Detect which cell encompasses the target text, then output its (X, Y) center coordinate. 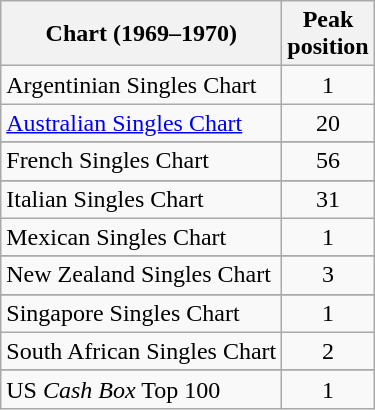
New Zealand Singles Chart (142, 275)
French Singles Chart (142, 161)
Australian Singles Chart (142, 123)
South African Singles Chart (142, 351)
Mexican Singles Chart (142, 237)
Italian Singles Chart (142, 199)
Chart (1969–1970) (142, 34)
2 (328, 351)
31 (328, 199)
US Cash Box Top 100 (142, 389)
Peakposition (328, 34)
56 (328, 161)
Singapore Singles Chart (142, 313)
20 (328, 123)
3 (328, 275)
Argentinian Singles Chart (142, 85)
